Identify which cell holds the provided text, then report its [X, Y] central coordinate. 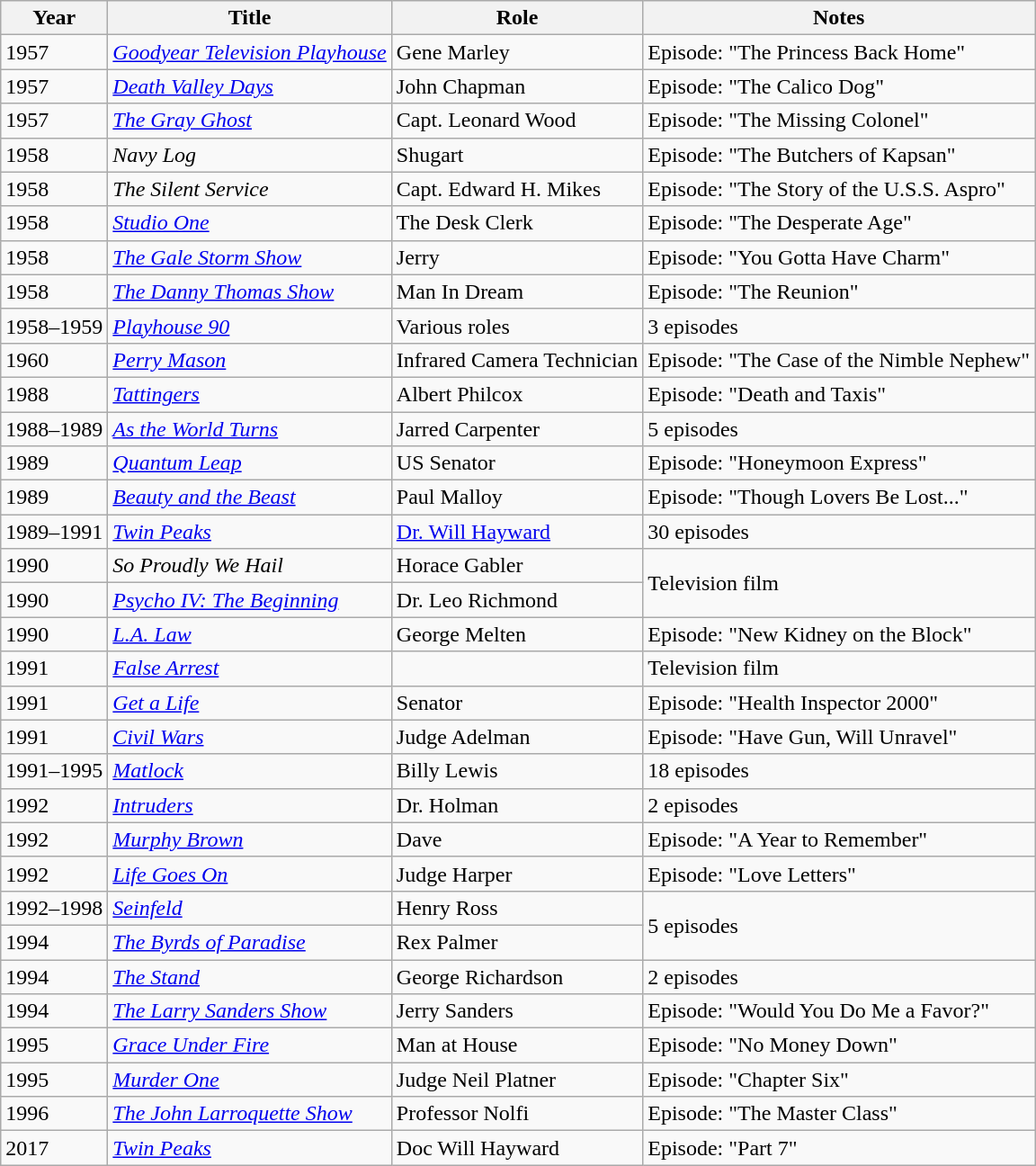
The Danny Thomas Show [250, 291]
Playhouse 90 [250, 326]
Episode: "Though Lovers Be Lost..." [839, 498]
Paul Malloy [516, 498]
Episode: "The Desperate Age" [839, 223]
Grace Under Fire [250, 1045]
Judge Neil Platner [516, 1080]
Quantum Leap [250, 463]
1988 [54, 394]
The Larry Sanders Show [250, 1011]
Episode: "Chapter Six" [839, 1080]
Title [250, 18]
L.A. Law [250, 634]
1996 [54, 1114]
Episode: "Love Letters" [839, 874]
Horace Gabler [516, 566]
Murder One [250, 1080]
30 episodes [839, 532]
Jerry Sanders [516, 1011]
Episode: "Death and Taxis" [839, 394]
1988–1989 [54, 429]
Various roles [516, 326]
Murphy Brown [250, 839]
Episode: "Health Inspector 2000" [839, 703]
Tattingers [250, 394]
18 episodes [839, 771]
The John Larroquette Show [250, 1114]
Year [54, 18]
Albert Philcox [516, 394]
Professor Nolfi [516, 1114]
3 episodes [839, 326]
Judge Harper [516, 874]
1958–1959 [54, 326]
Infrared Camera Technician [516, 360]
1992–1998 [54, 908]
Jarred Carpenter [516, 429]
Seinfeld [250, 908]
Shugart [516, 155]
Senator [516, 703]
Psycho IV: The Beginning [250, 600]
Navy Log [250, 155]
So Proudly We Hail [250, 566]
The Stand [250, 976]
Billy Lewis [516, 771]
The Silent Service [250, 189]
Episode: "Honeymoon Express" [839, 463]
Intruders [250, 805]
Episode: "No Money Down" [839, 1045]
Get a Life [250, 703]
Man at House [516, 1045]
1989–1991 [54, 532]
Episode: "New Kidney on the Block" [839, 634]
The Gale Storm Show [250, 257]
Studio One [250, 223]
1960 [54, 360]
Episode: "The Butchers of Kapsan" [839, 155]
Perry Mason [250, 360]
George Melten [516, 634]
Episode: "Would You Do Me a Favor?" [839, 1011]
Death Valley Days [250, 86]
Dr. Will Hayward [516, 532]
As the World Turns [250, 429]
Notes [839, 18]
Capt. Edward H. Mikes [516, 189]
Matlock [250, 771]
The Byrds of Paradise [250, 942]
Role [516, 18]
2017 [54, 1148]
Dave [516, 839]
Goodyear Television Playhouse [250, 52]
Episode: "The Missing Colonel" [839, 121]
Henry Ross [516, 908]
The Gray Ghost [250, 121]
Episode: "Part 7" [839, 1148]
Man In Dream [516, 291]
Episode: "The Master Class" [839, 1114]
Episode: "The Story of the U.S.S. Aspro" [839, 189]
Episode: "The Calico Dog" [839, 86]
Episode: "The Case of the Nimble Nephew" [839, 360]
Rex Palmer [516, 942]
Episode: "You Gotta Have Charm" [839, 257]
Dr. Leo Richmond [516, 600]
Beauty and the Beast [250, 498]
Episode: "Have Gun, Will Unravel" [839, 737]
Episode: "A Year to Remember" [839, 839]
George Richardson [516, 976]
Judge Adelman [516, 737]
Dr. Holman [516, 805]
False Arrest [250, 668]
The Desk Clerk [516, 223]
Doc Will Hayward [516, 1148]
1991–1995 [54, 771]
Capt. Leonard Wood [516, 121]
Episode: "The Reunion" [839, 291]
Jerry [516, 257]
Life Goes On [250, 874]
Gene Marley [516, 52]
Civil Wars [250, 737]
John Chapman [516, 86]
Episode: "The Princess Back Home" [839, 52]
US Senator [516, 463]
